Determine the [X, Y] coordinate at the center of the cell enclosing the given text.  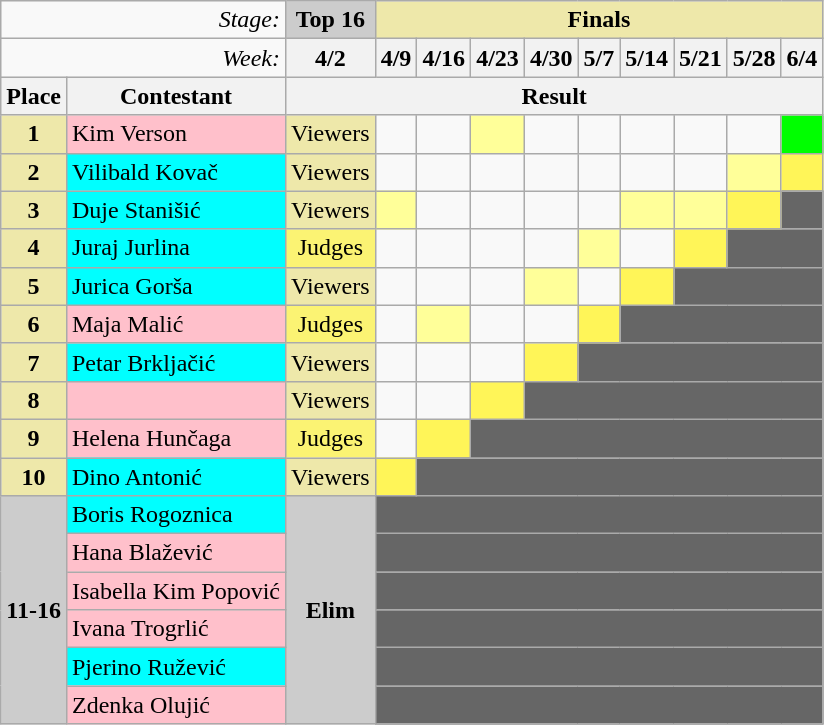
3 [34, 210]
4/2 [331, 58]
Duje Stanišić [176, 210]
Result [554, 96]
Maja Malić [176, 324]
Top 16 [331, 20]
Week: [144, 58]
4/30 [551, 58]
Isabella Kim Popović [176, 591]
6/4 [802, 58]
Ivana Trogrlić [176, 629]
4/23 [498, 58]
2 [34, 172]
5/28 [754, 58]
5/7 [599, 58]
Juraj Jurlina [176, 248]
Pjerino Ružević [176, 667]
Hana Blažević [176, 553]
Zdenka Olujić [176, 705]
Place [34, 96]
Elim [331, 610]
10 [34, 477]
6 [34, 324]
Stage: [144, 20]
8 [34, 400]
5/14 [647, 58]
11-16 [34, 610]
Kim Verson [176, 134]
Contestant [176, 96]
5 [34, 286]
1 [34, 134]
9 [34, 438]
7 [34, 362]
Vilibald Kovač [176, 172]
Jurica Gorša [176, 286]
4/16 [444, 58]
5/21 [701, 58]
4/9 [396, 58]
Finals [599, 20]
Helena Hunčaga [176, 438]
Dino Antonić [176, 477]
Boris Rogoznica [176, 515]
4 [34, 248]
Petar Brkljačić [176, 362]
